For the text-containing cell, return its midpoint in (X, Y) coordinate format. 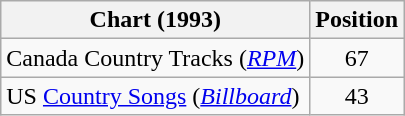
67 (357, 58)
US Country Songs (Billboard) (156, 96)
Position (357, 20)
43 (357, 96)
Chart (1993) (156, 20)
Canada Country Tracks (RPM) (156, 58)
